Extract the [x, y] coordinate from the center of the cell holding the provided text.  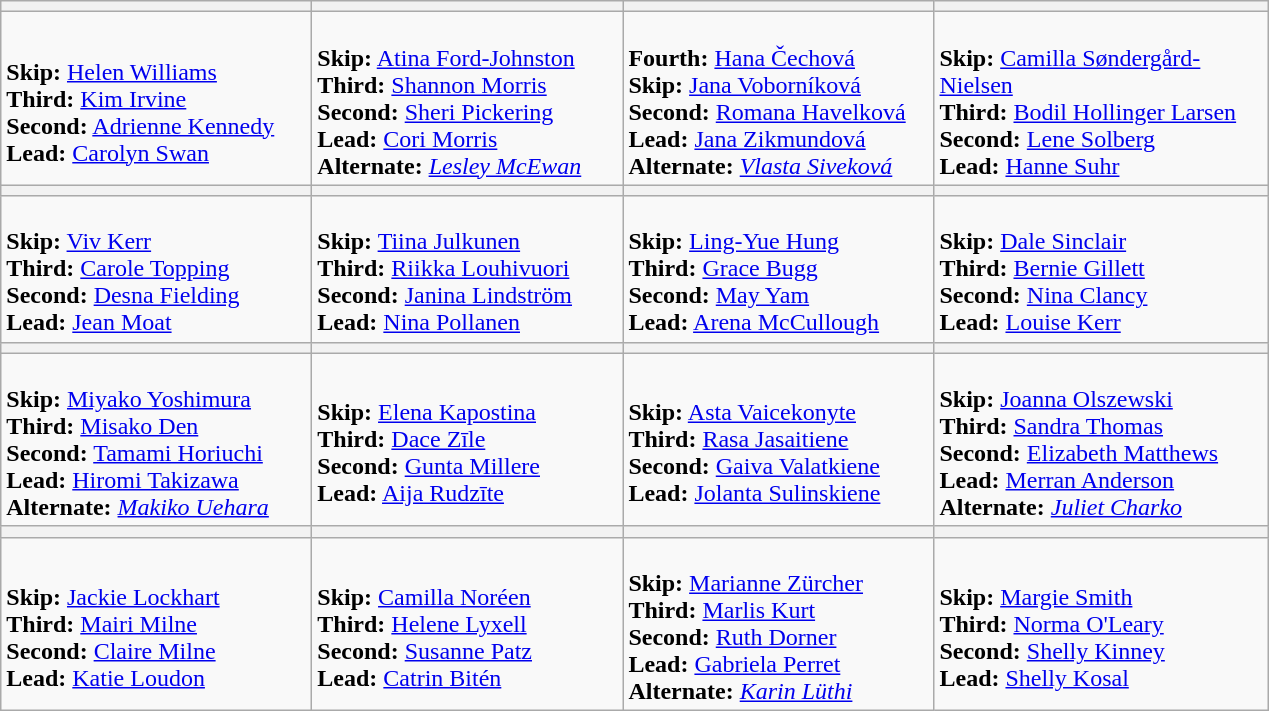
Skip: Jackie Lockhart Third: Mairi Milne Second: Claire Milne Lead: Katie Loudon [156, 624]
Skip: Dale Sinclair Third: Bernie Gillett Second: Nina Clancy Lead: Louise Kerr [1101, 269]
Skip: Tiina Julkunen Third: Riikka Louhivuori Second: Janina Lindström Lead: Nina Pollanen [468, 269]
Skip: Joanna Olszewski Third: Sandra Thomas Second: Elizabeth Matthews Lead: Merran Anderson Alternate: Juliet Charko [1101, 440]
Skip: Ling-Yue Hung Third: Grace Bugg Second: May Yam Lead: Arena McCullough [778, 269]
Skip: Camilla Noréen Third: Helene Lyxell Second: Susanne Patz Lead: Catrin Bitén [468, 624]
Skip: Miyako Yoshimura Third: Misako Den Second: Tamami Horiuchi Lead: Hiromi Takizawa Alternate: Makiko Uehara [156, 440]
Skip: Margie Smith Third: Norma O'Leary Second: Shelly Kinney Lead: Shelly Kosal [1101, 624]
Skip: Marianne Zürcher Third: Marlis Kurt Second: Ruth Dorner Lead: Gabriela Perret Alternate: Karin Lüthi [778, 624]
Skip: Atina Ford-Johnston Third: Shannon Morris Second: Sheri Pickering Lead: Cori Morris Alternate: Lesley McEwan [468, 98]
Skip: Viv Kerr Third: Carole Topping Second: Desna Fielding Lead: Jean Moat [156, 269]
Skip: Camilla Søndergård-Nielsen Third: Bodil Hollinger Larsen Second: Lene Solberg Lead: Hanne Suhr [1101, 98]
Skip: Helen Williams Third: Kim Irvine Second: Adrienne Kennedy Lead: Carolyn Swan [156, 98]
Skip: Asta Vaicekonyte Third: Rasa Jasaitiene Second: Gaiva Valatkiene Lead: Jolanta Sulinskiene [778, 440]
Skip: Elena Kapostina Third: Dace Zīle Second: Gunta Millere Lead: Aija Rudzīte [468, 440]
Fourth: Hana Čechová Skip: Jana Voborníková Second: Romana Havelková Lead: Jana Zikmundová Alternate: Vlasta Siveková [778, 98]
